Pinpoint the cell where the given text exists, returning its (x, y) midpoint coordinate. 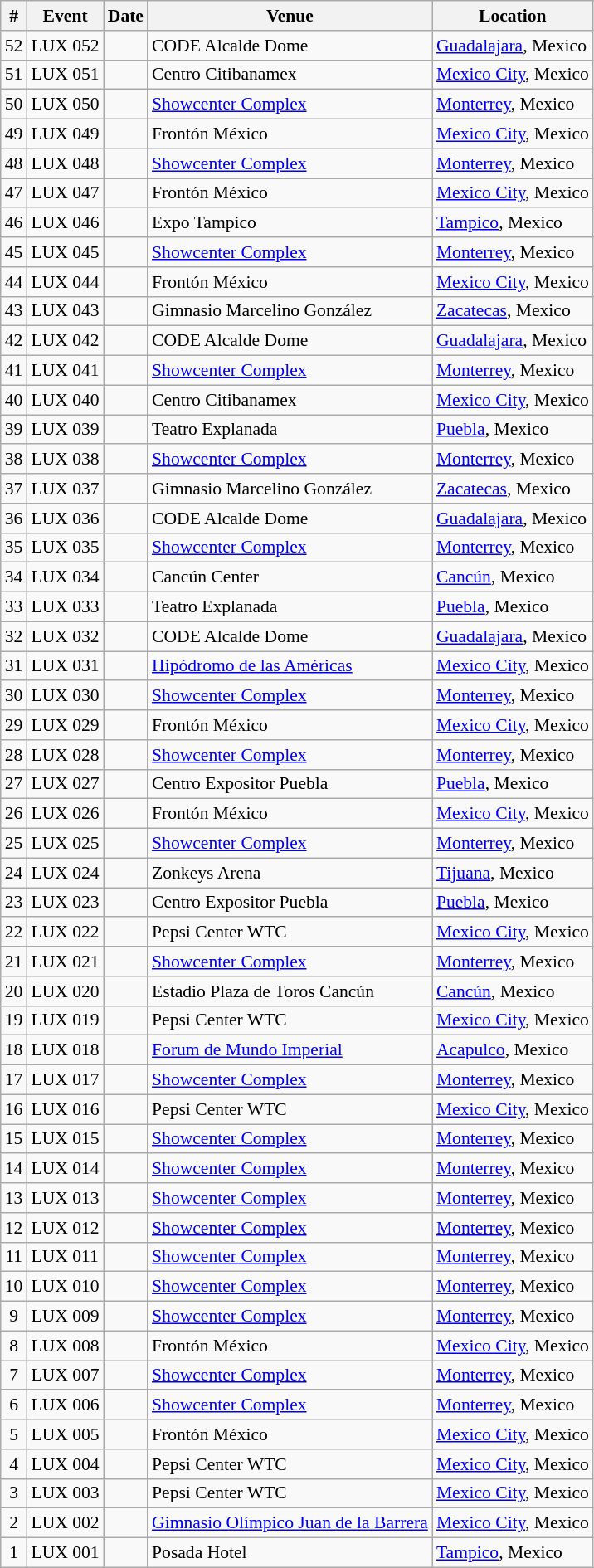
Tijuana, Mexico (513, 873)
LUX 019 (65, 1020)
LUX 004 (65, 1464)
LUX 037 (65, 489)
18 (14, 1050)
1 (14, 1553)
13 (14, 1198)
LUX 048 (65, 163)
LUX 012 (65, 1228)
5 (14, 1434)
33 (14, 607)
LUX 008 (65, 1346)
20 (14, 991)
LUX 029 (65, 725)
LUX 001 (65, 1553)
Posada Hotel (290, 1553)
LUX 025 (65, 844)
44 (14, 282)
LUX 036 (65, 519)
16 (14, 1109)
LUX 038 (65, 460)
Cancún Center (290, 577)
3 (14, 1493)
32 (14, 636)
LUX 028 (65, 755)
LUX 027 (65, 784)
LUX 043 (65, 311)
19 (14, 1020)
LUX 010 (65, 1287)
8 (14, 1346)
LUX 017 (65, 1080)
15 (14, 1139)
LUX 016 (65, 1109)
LUX 035 (65, 548)
LUX 003 (65, 1493)
LUX 031 (65, 666)
LUX 021 (65, 962)
39 (14, 430)
LUX 051 (65, 75)
46 (14, 223)
LUX 044 (65, 282)
7 (14, 1376)
51 (14, 75)
LUX 014 (65, 1169)
36 (14, 519)
43 (14, 311)
LUX 030 (65, 696)
Zonkeys Arena (290, 873)
LUX 024 (65, 873)
Location (513, 16)
LUX 046 (65, 223)
LUX 041 (65, 371)
LUX 005 (65, 1434)
LUX 045 (65, 252)
LUX 015 (65, 1139)
12 (14, 1228)
LUX 022 (65, 933)
LUX 002 (65, 1523)
LUX 013 (65, 1198)
LUX 006 (65, 1405)
21 (14, 962)
49 (14, 134)
52 (14, 46)
24 (14, 873)
LUX 032 (65, 636)
10 (14, 1287)
LUX 049 (65, 134)
2 (14, 1523)
42 (14, 341)
Estadio Plaza de Toros Cancún (290, 991)
Forum de Mundo Imperial (290, 1050)
# (14, 16)
6 (14, 1405)
LUX 042 (65, 341)
Expo Tampico (290, 223)
37 (14, 489)
LUX 009 (65, 1317)
34 (14, 577)
50 (14, 105)
30 (14, 696)
45 (14, 252)
25 (14, 844)
27 (14, 784)
4 (14, 1464)
LUX 007 (65, 1376)
23 (14, 903)
LUX 018 (65, 1050)
LUX 034 (65, 577)
Venue (290, 16)
29 (14, 725)
LUX 026 (65, 814)
LUX 020 (65, 991)
40 (14, 400)
26 (14, 814)
9 (14, 1317)
17 (14, 1080)
11 (14, 1257)
Gimnasio Olímpico Juan de la Barrera (290, 1523)
14 (14, 1169)
LUX 040 (65, 400)
31 (14, 666)
41 (14, 371)
35 (14, 548)
LUX 047 (65, 193)
LUX 050 (65, 105)
LUX 011 (65, 1257)
LUX 039 (65, 430)
22 (14, 933)
Date (126, 16)
47 (14, 193)
48 (14, 163)
LUX 033 (65, 607)
LUX 052 (65, 46)
Hipódromo de las Américas (290, 666)
Acapulco, Mexico (513, 1050)
28 (14, 755)
38 (14, 460)
Event (65, 16)
LUX 023 (65, 903)
